For the text-containing cell, return its midpoint in (X, Y) coordinate format. 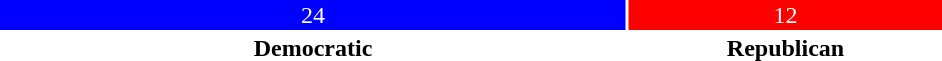
12 (786, 15)
24 (313, 15)
